Scan for the cell matching the given text and deliver its (x, y) coordinate at center. 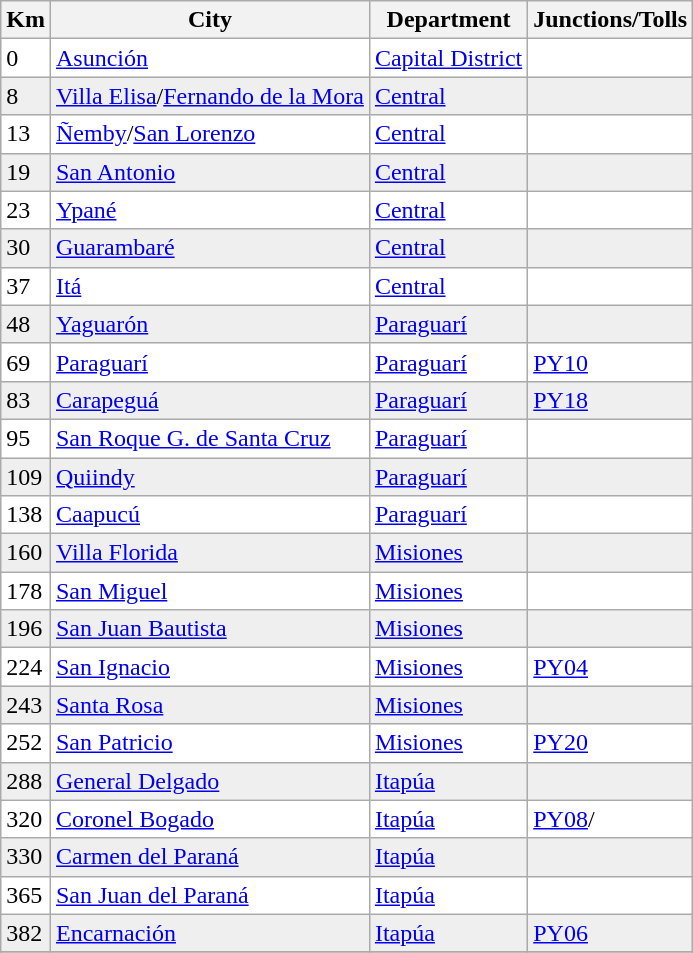
Yaguarón (210, 324)
PY18 (610, 400)
San Patricio (210, 743)
320 (26, 819)
Carapeguá (210, 400)
Caapucú (210, 515)
PY10 (610, 362)
San Roque G. de Santa Cruz (210, 438)
19 (26, 172)
Km (26, 20)
Itá (210, 286)
109 (26, 477)
138 (26, 515)
Guarambaré (210, 248)
83 (26, 400)
San Juan del Paraná (210, 895)
160 (26, 553)
330 (26, 857)
PY20 (610, 743)
13 (26, 134)
196 (26, 629)
382 (26, 933)
San Juan Bautista (210, 629)
365 (26, 895)
Carmen del Paraná (210, 857)
243 (26, 705)
288 (26, 781)
Villa Florida (210, 553)
252 (26, 743)
San Miguel (210, 591)
Villa Elisa/Fernando de la Mora (210, 96)
8 (26, 96)
37 (26, 286)
224 (26, 667)
30 (26, 248)
PY06 (610, 933)
Coronel Bogado (210, 819)
Encarnación (210, 933)
48 (26, 324)
Ñemby/San Lorenzo (210, 134)
Department (448, 20)
23 (26, 210)
95 (26, 438)
PY08/ (610, 819)
PY04 (610, 667)
San Antonio (210, 172)
General Delgado (210, 781)
Ypané (210, 210)
0 (26, 58)
San Ignacio (210, 667)
Asunción (210, 58)
City (210, 20)
178 (26, 591)
Quiindy (210, 477)
Santa Rosa (210, 705)
Capital District (448, 58)
69 (26, 362)
Junctions/Tolls (610, 20)
